From the cell containing the given text, extract its center point as [X, Y] coordinate. 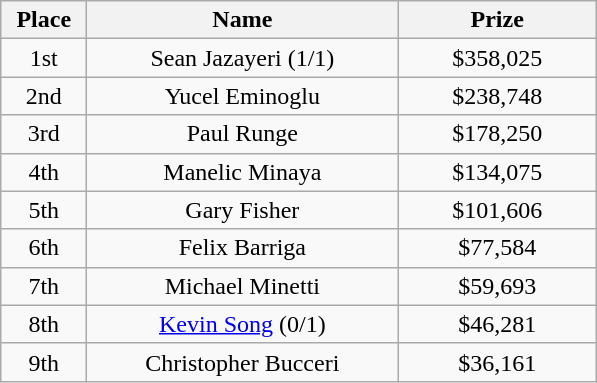
9th [44, 362]
Michael Minetti [242, 286]
Gary Fisher [242, 210]
$36,161 [498, 362]
$59,693 [498, 286]
Name [242, 20]
7th [44, 286]
Prize [498, 20]
6th [44, 248]
Sean Jazayeri (1/1) [242, 58]
$101,606 [498, 210]
Manelic Minaya [242, 172]
$238,748 [498, 96]
Felix Barriga [242, 248]
Paul Runge [242, 134]
3rd [44, 134]
$134,075 [498, 172]
4th [44, 172]
2nd [44, 96]
8th [44, 324]
Kevin Song (0/1) [242, 324]
$358,025 [498, 58]
Yucel Eminoglu [242, 96]
$178,250 [498, 134]
Christopher Bucceri [242, 362]
$46,281 [498, 324]
5th [44, 210]
1st [44, 58]
$77,584 [498, 248]
Place [44, 20]
